Pinpoint the cell where the given text exists, returning its (X, Y) midpoint coordinate. 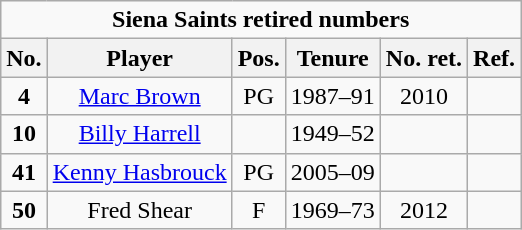
Tenure (332, 58)
4 (24, 96)
Player (140, 58)
1969–73 (332, 210)
Marc Brown (140, 96)
1949–52 (332, 134)
Siena Saints retired numbers (261, 20)
41 (24, 172)
Ref. (494, 58)
Fred Shear (140, 210)
2010 (424, 96)
F (258, 210)
50 (24, 210)
No. ret. (424, 58)
1987–91 (332, 96)
2005–09 (332, 172)
Kenny Hasbrouck (140, 172)
No. (24, 58)
2012 (424, 210)
Billy Harrell (140, 134)
Pos. (258, 58)
10 (24, 134)
